Extract the (x, y) coordinate from the center of the cell holding the provided text.  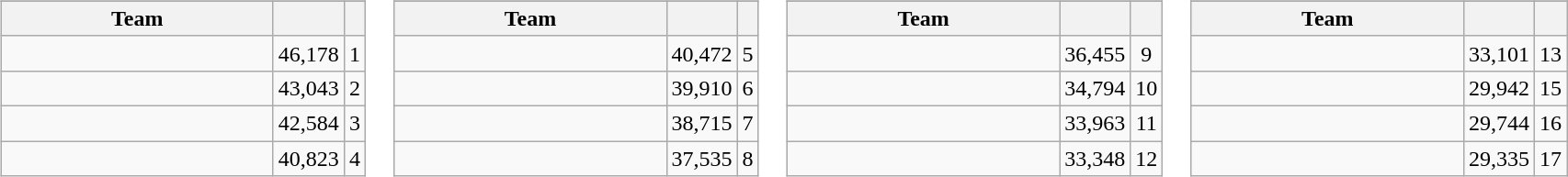
34,794 (1096, 88)
42,584 (309, 123)
7 (748, 123)
37,535 (702, 159)
9 (1147, 53)
38,715 (702, 123)
3 (355, 123)
29,942 (1498, 88)
11 (1147, 123)
1 (355, 53)
2 (355, 88)
39,910 (702, 88)
4 (355, 159)
13 (1550, 53)
6 (748, 88)
29,335 (1498, 159)
46,178 (309, 53)
17 (1550, 159)
16 (1550, 123)
33,101 (1498, 53)
29,744 (1498, 123)
43,043 (309, 88)
33,963 (1096, 123)
40,472 (702, 53)
33,348 (1096, 159)
36,455 (1096, 53)
12 (1147, 159)
8 (748, 159)
40,823 (309, 159)
5 (748, 53)
10 (1147, 88)
15 (1550, 88)
